Pinpoint the cell where the given text exists, returning its [x, y] midpoint coordinate. 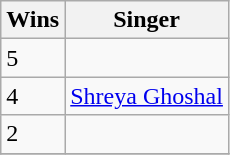
Shreya Ghoshal [147, 96]
Wins [33, 20]
5 [33, 58]
Singer [147, 20]
4 [33, 96]
2 [33, 134]
